From the cell containing the given text, extract its center point as (x, y) coordinate. 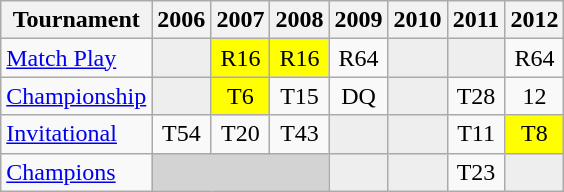
12 (534, 96)
Match Play (76, 58)
Invitational (76, 134)
T28 (476, 96)
2010 (418, 20)
2008 (300, 20)
T20 (240, 134)
T8 (534, 134)
T15 (300, 96)
T23 (476, 172)
2009 (358, 20)
T11 (476, 134)
Champions (76, 172)
DQ (358, 96)
Championship (76, 96)
2011 (476, 20)
T43 (300, 134)
2007 (240, 20)
2006 (182, 20)
2012 (534, 20)
T6 (240, 96)
Tournament (76, 20)
T54 (182, 134)
